Provide the [x, y] coordinate of the cell's center where the given text is located.  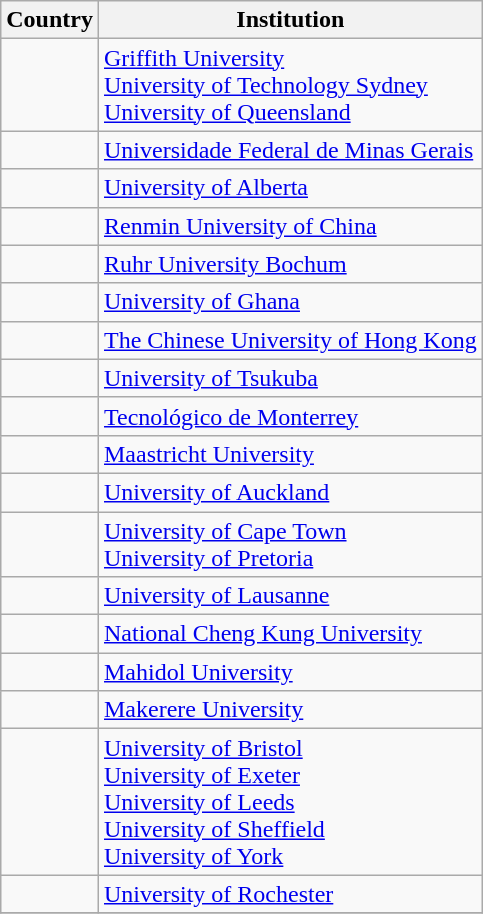
University of Alberta [290, 188]
University of BristolUniversity of ExeterUniversity of LeedsUniversity of SheffieldUniversity of York [290, 802]
University of Lausanne [290, 596]
University of Auckland [290, 492]
University of Ghana [290, 302]
Universidade Federal de Minas Gerais [290, 150]
University of Tsukuba [290, 378]
Tecnológico de Monterrey [290, 416]
Ruhr University Bochum [290, 264]
National Cheng Kung University [290, 634]
Griffith UniversityUniversity of Technology Sydney University of Queensland [290, 85]
Maastricht University [290, 454]
Renmin University of China [290, 226]
Mahidol University [290, 672]
University of Cape TownUniversity of Pretoria [290, 544]
Country [50, 20]
University of Rochester [290, 894]
Institution [290, 20]
Makerere University [290, 710]
The Chinese University of Hong Kong [290, 340]
